Provide the [x, y] coordinate of the cell's center where the given text is located.  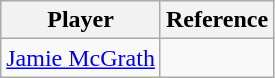
Reference [216, 20]
Player [81, 20]
Jamie McGrath [81, 58]
